Locate the cell with the specified text and output its (x, y) center coordinate. 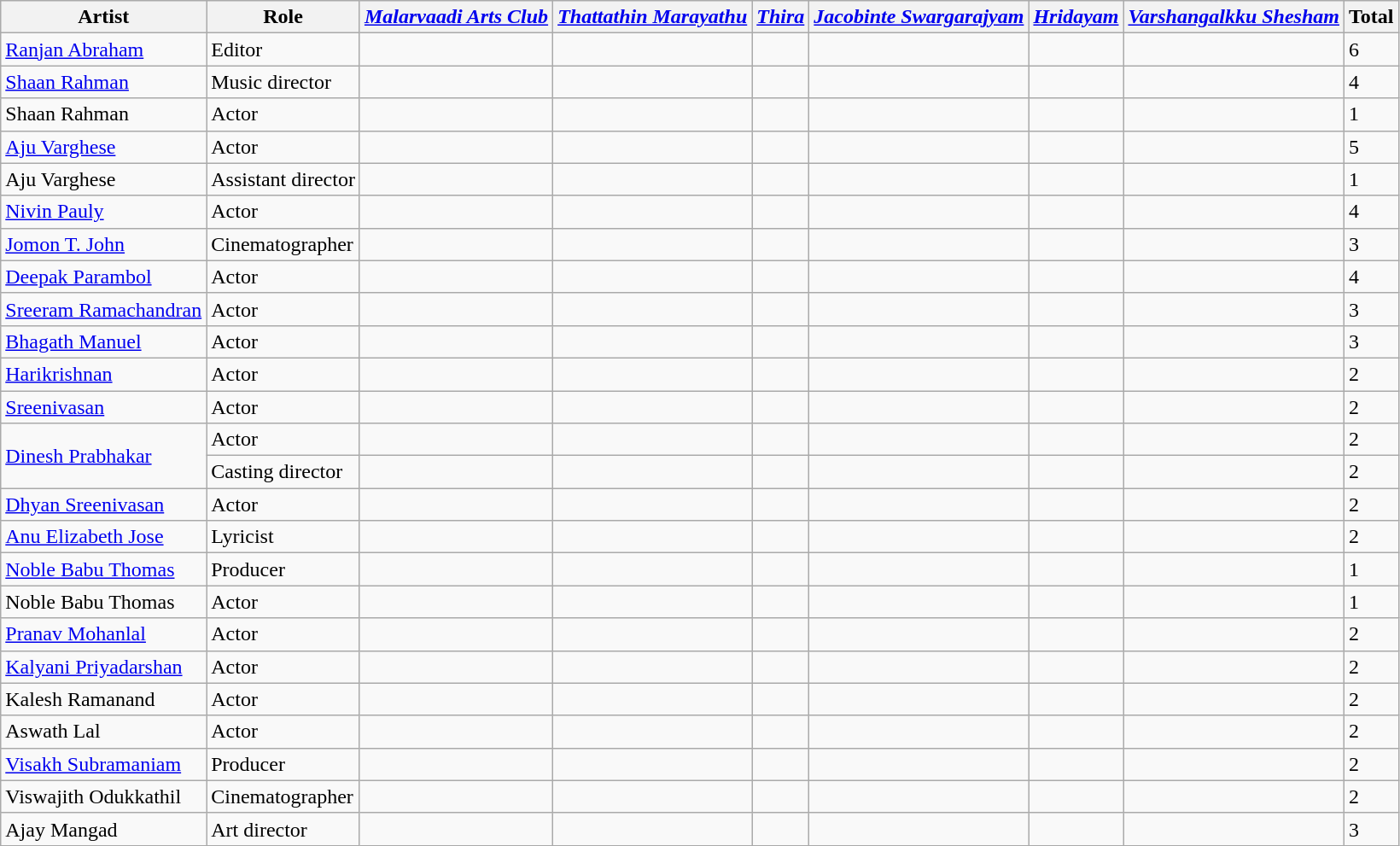
Dinesh Prabhakar (104, 456)
Anu Elizabeth Jose (104, 537)
Harikrishnan (104, 374)
Dhyan Sreenivasan (104, 505)
Malarvaadi Arts Club (456, 17)
Music director (283, 82)
Viswajith Odukkathil (104, 796)
Pranav Mohanlal (104, 634)
Kalesh Ramanand (104, 699)
Hridayam (1076, 17)
5 (1372, 147)
Ajay Mangad (104, 829)
Thira (780, 17)
Thattathin Marayathu (652, 17)
Jomon T. John (104, 244)
Ranjan Abraham (104, 50)
Artist (104, 17)
Sreenivasan (104, 407)
Total (1372, 17)
Varshangalkku Shesham (1234, 17)
Sreeram Ramachandran (104, 309)
Kalyani Priyadarshan (104, 667)
Deepak Parambol (104, 277)
Aswath Lal (104, 732)
Jacobinte Swargarajyam (919, 17)
Visakh Subramaniam (104, 764)
Nivin Pauly (104, 212)
Bhagath Manuel (104, 341)
Role (283, 17)
Lyricist (283, 537)
Casting director (283, 472)
Editor (283, 50)
Assistant director (283, 179)
Art director (283, 829)
6 (1372, 50)
